Determine the (X, Y) coordinate at the center of the cell enclosing the given text.  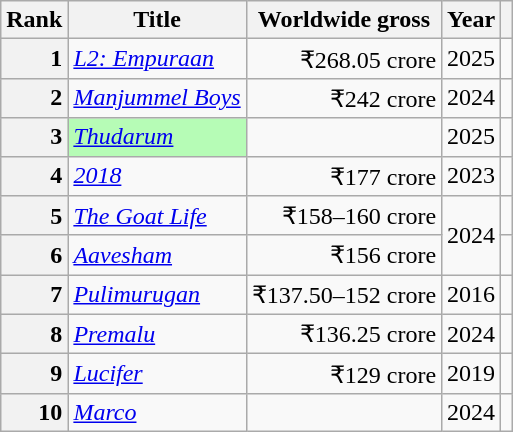
₹158–160 crore (344, 216)
₹242 crore (344, 98)
The Goat Life (157, 216)
₹156 crore (344, 255)
₹268.05 crore (344, 59)
₹136.25 crore (344, 334)
2018 (157, 176)
4 (34, 176)
Worldwide gross (344, 20)
2016 (472, 295)
1 (34, 59)
Marco (157, 412)
L2: Empuraan (157, 59)
Pulimurugan (157, 295)
2023 (472, 176)
Premalu (157, 334)
10 (34, 412)
Year (472, 20)
5 (34, 216)
6 (34, 255)
9 (34, 374)
Title (157, 20)
8 (34, 334)
Aavesham (157, 255)
₹129 crore (344, 374)
₹177 crore (344, 176)
7 (34, 295)
2019 (472, 374)
Rank (34, 20)
3 (34, 137)
₹137.50–152 crore (344, 295)
Lucifer (157, 374)
Manjummel Boys (157, 98)
Thudarum (157, 137)
2 (34, 98)
